Provide the (x, y) coordinate of the cell's center where the given text is located.  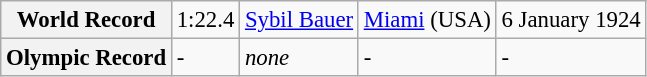
6 January 1924 (571, 20)
Miami (USA) (427, 20)
Olympic Record (86, 58)
1:22.4 (205, 20)
World Record (86, 20)
none (300, 58)
Sybil Bauer (300, 20)
